Search for the cell housing the specified text and yield its [X, Y] center coordinate. 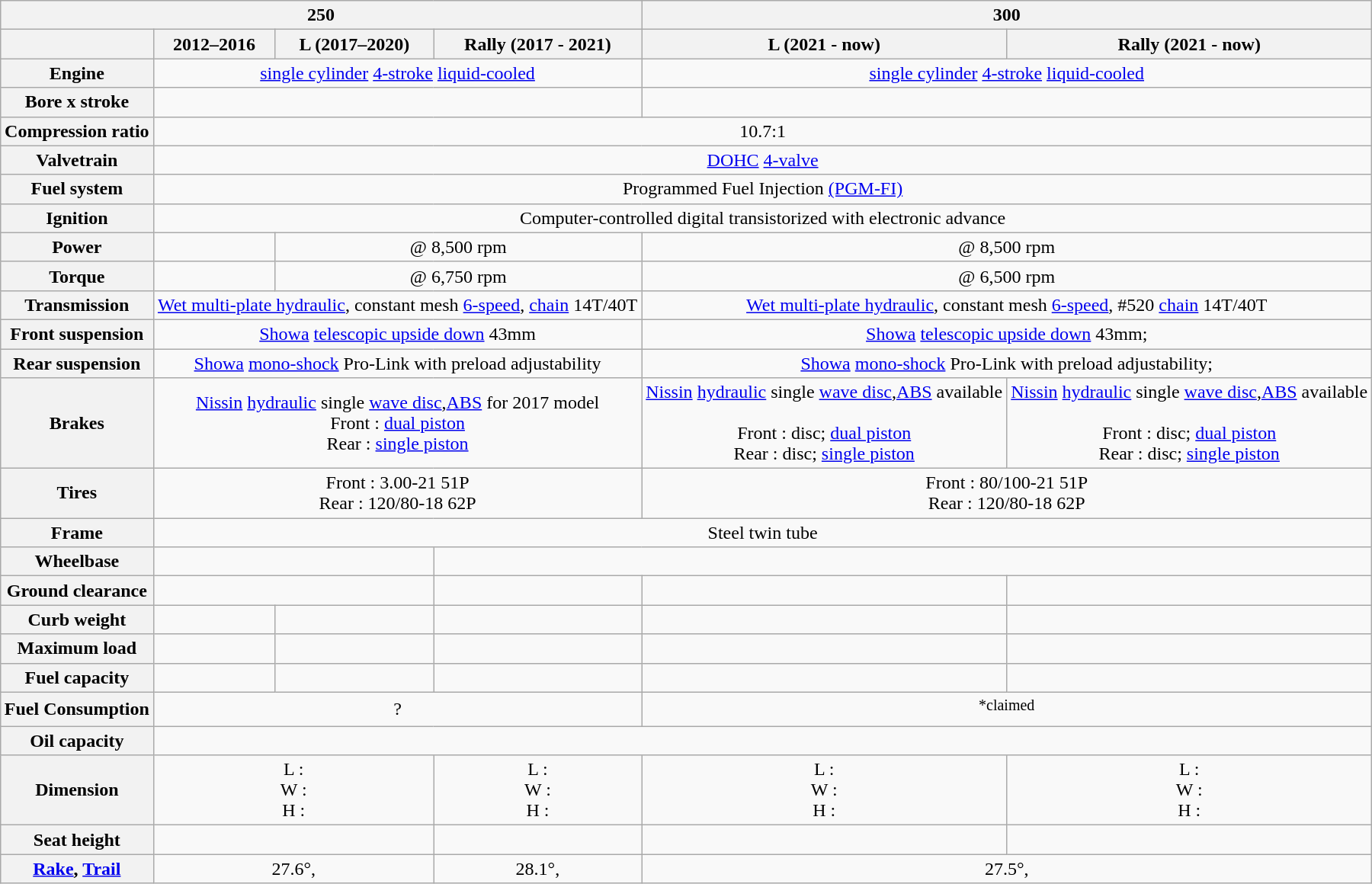
Transmission [76, 305]
Bore x stroke [76, 102]
@ 6,750 rpm [459, 276]
Oil capacity [76, 741]
Fuel system [76, 189]
Showa mono-shock Pro-Link with preload adjustability; [1007, 364]
Curb weight [76, 620]
@ 6,500 rpm [1007, 276]
Rake, Trail [76, 869]
Seat height [76, 840]
Front : 3.00-21 51PRear : 120/80-18 62P [397, 494]
Front suspension [76, 334]
Showa telescopic upside down 43mm [397, 334]
Fuel Consumption [76, 709]
Steel twin tube [762, 533]
Dimension [76, 790]
Wet multi-plate hydraulic, constant mesh 6-speed, chain 14T/40T [397, 305]
Nissin hydraulic single wave disc,ABS for 2017 model Front : dual pistonRear : single piston [397, 424]
L (2017–2020) [354, 44]
Wheelbase [76, 562]
27.5°, [1007, 869]
Fuel capacity [76, 677]
Power [76, 247]
Brakes [76, 424]
27.6°, [293, 869]
Programmed Fuel Injection (PGM-FI) [762, 189]
DOHC 4-valve [762, 160]
Compression ratio [76, 131]
Rally (2017 - 2021) [538, 44]
28.1°, [538, 869]
250 [320, 15]
Computer-controlled digital transistorized with electronic advance [762, 218]
300 [1007, 15]
Ignition [76, 218]
Maximum load [76, 649]
Frame [76, 533]
Front : 80/100-21 51PRear : 120/80-18 62P [1007, 494]
Rally (2021 - now) [1189, 44]
Wet multi-plate hydraulic, constant mesh 6-speed, #520 chain 14T/40T [1007, 305]
*claimed [1007, 709]
Engine [76, 73]
Ground clearance [76, 591]
Torque [76, 276]
Tires [76, 494]
? [397, 709]
L (2021 - now) [825, 44]
10.7:1 [762, 131]
Rear suspension [76, 364]
Valvetrain [76, 160]
Showa telescopic upside down 43mm; [1007, 334]
2012–2016 [213, 44]
Showa mono-shock Pro-Link with preload adjustability [397, 364]
